Return the [X, Y] coordinate for the center point of the cell that contains the specified text.  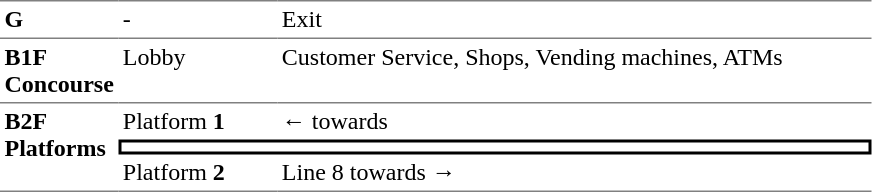
Customer Service, Shops, Vending machines, ATMs [574, 71]
Line 8 towards → [574, 173]
- [198, 19]
B1FConcourse [59, 71]
Lobby [198, 71]
G [59, 19]
Platform 2 [198, 173]
Platform 1 [198, 122]
B2FPlatforms [59, 148]
← towards [574, 122]
Exit [574, 19]
